From the cell containing the given text, extract its center point as (x, y) coordinate. 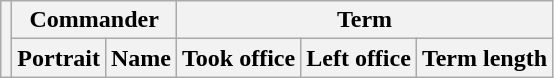
Took office (239, 58)
Name (140, 58)
Left office (359, 58)
Term (365, 20)
Commander (94, 20)
Portrait (59, 58)
Term length (484, 58)
